Pinpoint the cell where the given text exists, returning its [X, Y] midpoint coordinate. 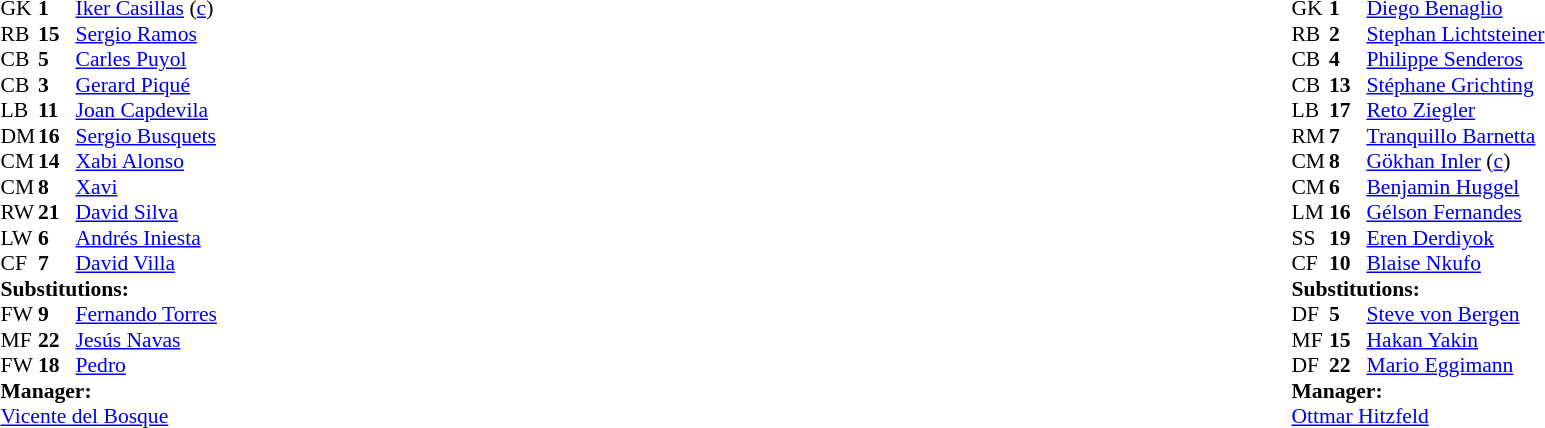
4 [1348, 59]
RW [19, 213]
David Silva [146, 213]
Xavi [146, 187]
3 [57, 85]
Stéphane Grichting [1455, 85]
Benjamin Huggel [1455, 187]
21 [57, 213]
Gökhan Inler (c) [1455, 161]
David Villa [146, 263]
11 [57, 111]
LM [1310, 213]
Blaise Nkufo [1455, 263]
SS [1310, 238]
Sergio Ramos [146, 34]
17 [1348, 111]
Eren Derdiyok [1455, 238]
14 [57, 161]
19 [1348, 238]
Andrés Iniesta [146, 238]
18 [57, 365]
Sergio Busquets [146, 136]
DM [19, 136]
LW [19, 238]
Philippe Senderos [1455, 59]
Fernando Torres [146, 315]
Pedro [146, 365]
Gerard Piqué [146, 85]
Jesús Navas [146, 340]
Steve von Bergen [1455, 315]
Reto Ziegler [1455, 111]
Gélson Fernandes [1455, 213]
Mario Eggimann [1455, 365]
Tranquillo Barnetta [1455, 136]
RM [1310, 136]
Xabi Alonso [146, 161]
9 [57, 315]
10 [1348, 263]
Stephan Lichtsteiner [1455, 34]
Hakan Yakin [1455, 340]
Carles Puyol [146, 59]
2 [1348, 34]
13 [1348, 85]
Joan Capdevila [146, 111]
